Search for the cell housing the specified text and yield its [X, Y] center coordinate. 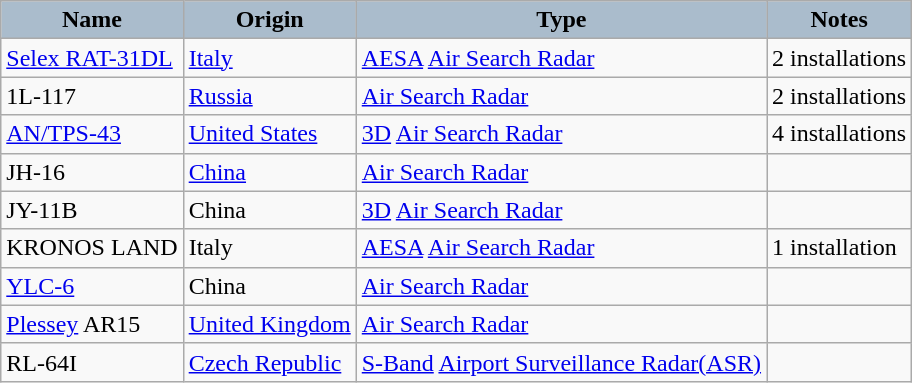
1L-117 [92, 96]
Type [561, 20]
JY-11B [92, 210]
Selex RAT-31DL [92, 58]
1 installation [840, 248]
Name [92, 20]
Czech Republic [270, 362]
S-Band Airport Surveillance Radar(ASR) [561, 362]
United Kingdom [270, 324]
United States [270, 134]
4 installations [840, 134]
Russia [270, 96]
AN/TPS-43 [92, 134]
RL-64I [92, 362]
Plessey AR15 [92, 324]
Notes [840, 20]
Origin [270, 20]
YLC-6 [92, 286]
JH-16 [92, 172]
KRONOS LAND [92, 248]
